Extract the (x, y) coordinate from the center of the cell holding the provided text.  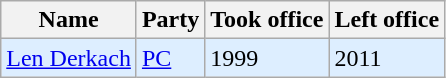
Len Derkach (69, 58)
2011 (387, 58)
PC (170, 58)
Party (170, 20)
Name (69, 20)
1999 (267, 58)
Left office (387, 20)
Took office (267, 20)
